Search for the cell housing the specified text and yield its (X, Y) center coordinate. 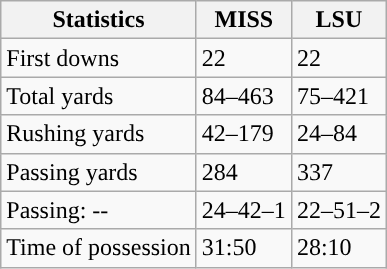
24–42–1 (244, 210)
Total yards (99, 96)
Statistics (99, 20)
Passing: -- (99, 210)
28:10 (338, 248)
Rushing yards (99, 134)
337 (338, 172)
31:50 (244, 248)
22–51–2 (338, 210)
284 (244, 172)
42–179 (244, 134)
First downs (99, 58)
84–463 (244, 96)
24–84 (338, 134)
Time of possession (99, 248)
LSU (338, 20)
75–421 (338, 96)
Passing yards (99, 172)
MISS (244, 20)
